Return (x, y) of the center of cell containing provided text 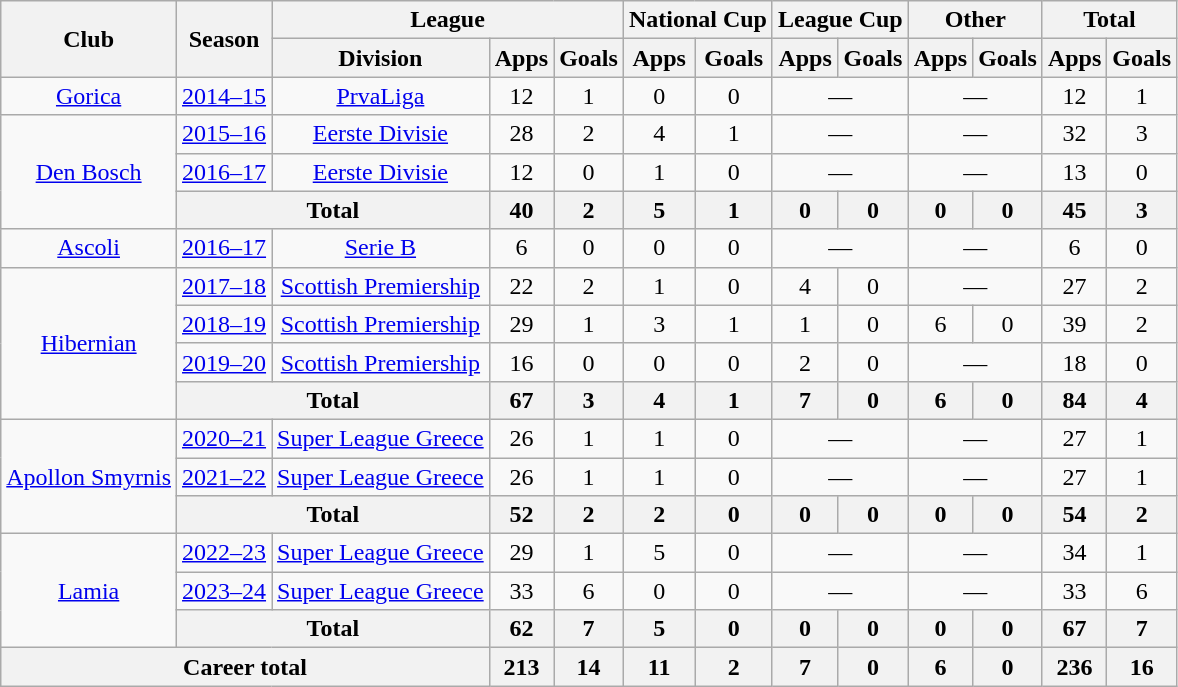
Career total (245, 667)
Apollon Smyrnis (89, 476)
2014–15 (224, 96)
18 (1074, 362)
11 (659, 667)
National Cup (698, 20)
2015–16 (224, 134)
Ascoli (89, 248)
Division (381, 58)
14 (589, 667)
Lamia (89, 591)
2021–22 (224, 477)
Season (224, 39)
PrvaLiga (381, 96)
40 (521, 210)
2018–19 (224, 324)
54 (1074, 515)
League Cup (840, 20)
Club (89, 39)
13 (1074, 172)
84 (1074, 400)
2017–18 (224, 286)
2022–23 (224, 553)
28 (521, 134)
236 (1074, 667)
Hibernian (89, 343)
52 (521, 515)
League (448, 20)
22 (521, 286)
Den Bosch (89, 172)
2019–20 (224, 362)
45 (1074, 210)
32 (1074, 134)
2023–24 (224, 591)
Other (975, 20)
Gorica (89, 96)
34 (1074, 553)
39 (1074, 324)
Serie B (381, 248)
2020–21 (224, 438)
213 (521, 667)
62 (521, 629)
